Output the [X, Y] coordinate of the center of the cell containing the given text.  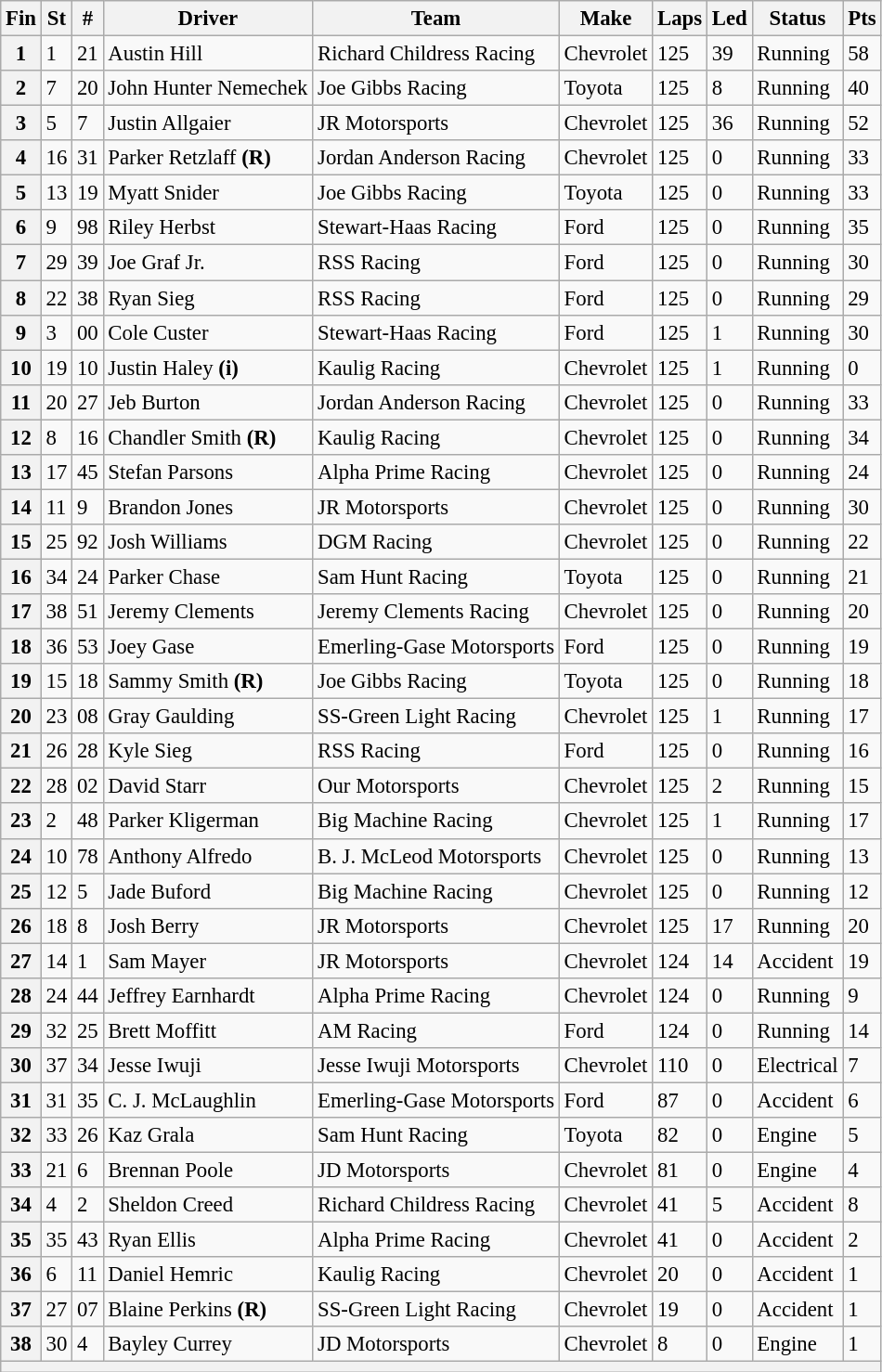
John Hunter Nemechek [208, 88]
Brett Moffitt [208, 1030]
DGM Racing [436, 542]
43 [87, 1240]
Driver [208, 19]
Brandon Jones [208, 507]
58 [862, 54]
110 [680, 1066]
Fin [21, 19]
07 [87, 1310]
Jeb Burton [208, 402]
00 [87, 332]
81 [680, 1171]
Jade Buford [208, 891]
Sam Mayer [208, 961]
Ryan Ellis [208, 1240]
Justin Haley (i) [208, 368]
Chandler Smith (R) [208, 437]
Parker Kligerman [208, 822]
44 [87, 996]
Blaine Perkins (R) [208, 1310]
Pts [862, 19]
48 [87, 822]
Jeffrey Earnhardt [208, 996]
02 [87, 786]
David Starr [208, 786]
Anthony Alfredo [208, 856]
Make [605, 19]
78 [87, 856]
Jesse Iwuji Motorsports [436, 1066]
Brennan Poole [208, 1171]
45 [87, 472]
Laps [680, 19]
Electrical [798, 1066]
# [87, 19]
St [56, 19]
Status [798, 19]
AM Racing [436, 1030]
Jeremy Clements Racing [436, 612]
Ryan Sieg [208, 298]
Sheldon Creed [208, 1205]
B. J. McLeod Motorsports [436, 856]
Josh Berry [208, 925]
52 [862, 123]
Riley Herbst [208, 227]
Led [730, 19]
Daniel Hemric [208, 1275]
Kyle Sieg [208, 751]
Team [436, 19]
Sammy Smith (R) [208, 681]
Gray Gaulding [208, 717]
98 [87, 227]
Austin Hill [208, 54]
Jeremy Clements [208, 612]
Josh Williams [208, 542]
C. J. McLaughlin [208, 1100]
Joey Gase [208, 647]
51 [87, 612]
Jesse Iwuji [208, 1066]
Joe Graf Jr. [208, 263]
Justin Allgaier [208, 123]
Kaz Grala [208, 1135]
87 [680, 1100]
Our Motorsports [436, 786]
92 [87, 542]
53 [87, 647]
Myatt Snider [208, 193]
Parker Retzlaff (R) [208, 158]
08 [87, 717]
Cole Custer [208, 332]
Bayley Currey [208, 1345]
40 [862, 88]
82 [680, 1135]
Stefan Parsons [208, 472]
Parker Chase [208, 576]
